Scan for the cell matching the given text and deliver its [X, Y] coordinate at center. 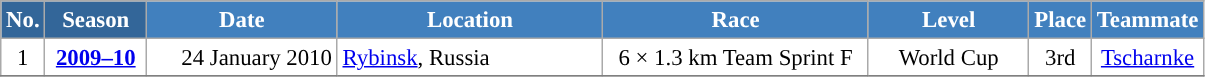
Season [96, 20]
Race [736, 20]
1 [23, 58]
Rybinsk, Russia [470, 58]
Teammate [1147, 20]
6 × 1.3 km Team Sprint F [736, 58]
2009–10 [96, 58]
3rd [1060, 58]
Tscharnke [1147, 58]
Level [948, 20]
24 January 2010 [242, 58]
Date [242, 20]
No. [23, 20]
Place [1060, 20]
Location [470, 20]
World Cup [948, 58]
